Capture the cell that displays the provided text and extract its (X, Y) central coordinate. 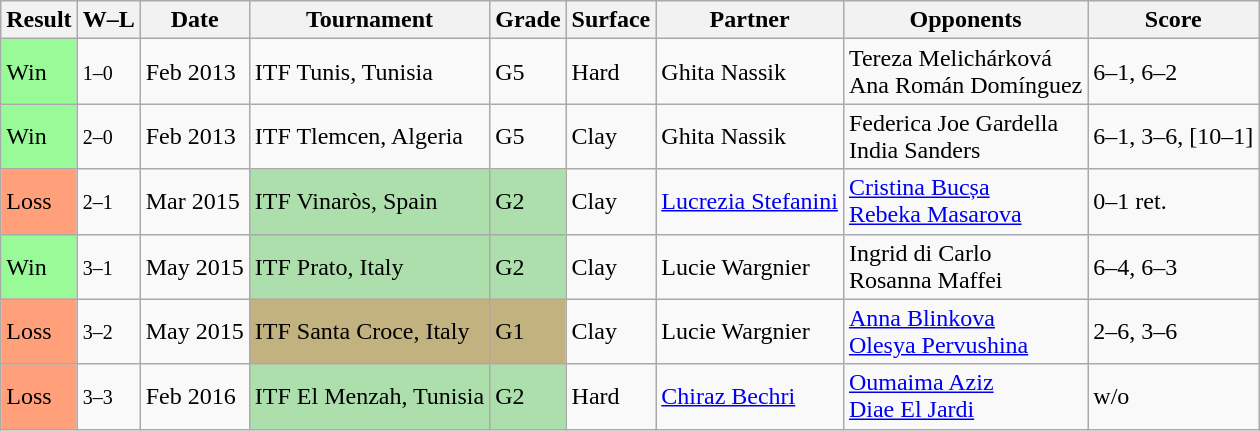
ITF Tlemcen, Algeria (369, 136)
3–3 (108, 396)
Date (194, 20)
ITF El Menzah, Tunisia (369, 396)
Feb 2016 (194, 396)
2–6, 3–6 (1174, 332)
Anna Blinkova Olesya Pervushina (965, 332)
2–0 (108, 136)
Cristina Bucșa Rebeka Masarova (965, 202)
Grade (528, 20)
Partner (750, 20)
Lucrezia Stefanini (750, 202)
Mar 2015 (194, 202)
6–4, 6–3 (1174, 266)
3–1 (108, 266)
0–1 ret. (1174, 202)
6–1, 3–6, [10–1] (1174, 136)
ITF Prato, Italy (369, 266)
Surface (611, 20)
w/o (1174, 396)
Result (39, 20)
W–L (108, 20)
1–0 (108, 72)
2–1 (108, 202)
Tournament (369, 20)
3–2 (108, 332)
6–1, 6–2 (1174, 72)
Score (1174, 20)
Oumaima Aziz Diae El Jardi (965, 396)
Ingrid di Carlo Rosanna Maffei (965, 266)
ITF Santa Croce, Italy (369, 332)
G1 (528, 332)
ITF Vinaròs, Spain (369, 202)
Opponents (965, 20)
Chiraz Bechri (750, 396)
ITF Tunis, Tunisia (369, 72)
Tereza Melichárková Ana Román Domínguez (965, 72)
Federica Joe Gardella India Sanders (965, 136)
